Return (x, y) of the center of cell containing provided text 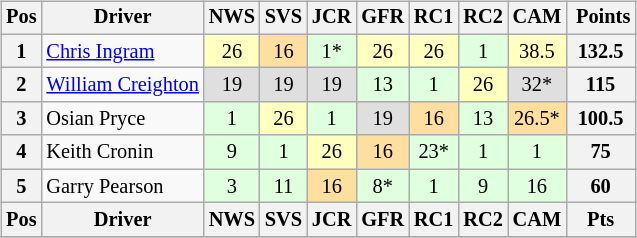
Points (600, 18)
Keith Cronin (122, 152)
38.5 (537, 51)
William Creighton (122, 85)
100.5 (600, 119)
11 (284, 186)
Osian Pryce (122, 119)
1* (332, 51)
32* (537, 85)
2 (21, 85)
115 (600, 85)
132.5 (600, 51)
Chris Ingram (122, 51)
5 (21, 186)
75 (600, 152)
23* (434, 152)
Garry Pearson (122, 186)
8* (382, 186)
4 (21, 152)
Pts (600, 220)
26.5* (537, 119)
60 (600, 186)
